Return (x, y) of the center of cell containing provided text 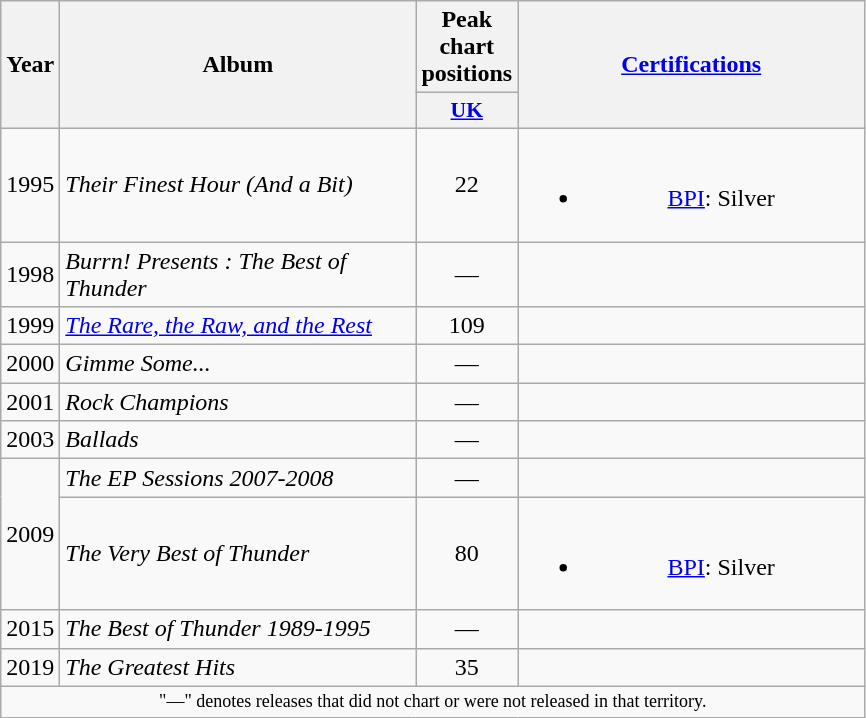
22 (467, 184)
2009 (30, 534)
1999 (30, 326)
1998 (30, 274)
The EP Sessions 2007-2008 (238, 478)
2001 (30, 402)
Album (238, 65)
80 (467, 554)
109 (467, 326)
"—" denotes releases that did not chart or were not released in that territory. (433, 702)
2000 (30, 364)
1995 (30, 184)
The Very Best of Thunder (238, 554)
2019 (30, 667)
Their Finest Hour (And a Bit) (238, 184)
2003 (30, 440)
Gimme Some... (238, 364)
Rock Champions (238, 402)
Year (30, 65)
2015 (30, 629)
Certifications (692, 65)
Ballads (238, 440)
Burrn! Presents : The Best of Thunder (238, 274)
The Greatest Hits (238, 667)
UK (467, 111)
The Rare, the Raw, and the Rest (238, 326)
35 (467, 667)
Peak chart positions (467, 47)
The Best of Thunder 1989-1995 (238, 629)
